For the text-containing cell, return its midpoint in (x, y) coordinate format. 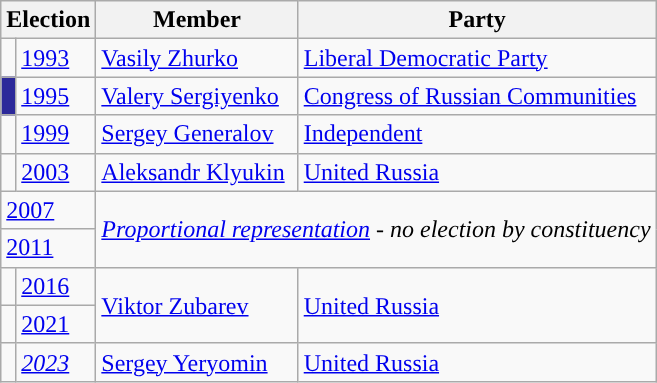
Liberal Democratic Party (477, 58)
1993 (56, 58)
2007 (48, 210)
Aleksandr Klyukin (197, 172)
2003 (56, 172)
Sergey Generalov (197, 134)
1999 (56, 134)
Vasily Zhurko (197, 58)
Valery Sergiyenko (197, 96)
1995 (56, 96)
Party (477, 20)
Viktor Zubarev (197, 305)
Independent (477, 134)
2016 (56, 286)
Proportional representation - no election by constituency (376, 229)
2021 (56, 324)
2011 (48, 248)
2023 (56, 362)
Election (48, 20)
Member (197, 20)
Sergey Yeryomin (197, 362)
Congress of Russian Communities (477, 96)
